For the text-containing cell, return its midpoint in (x, y) coordinate format. 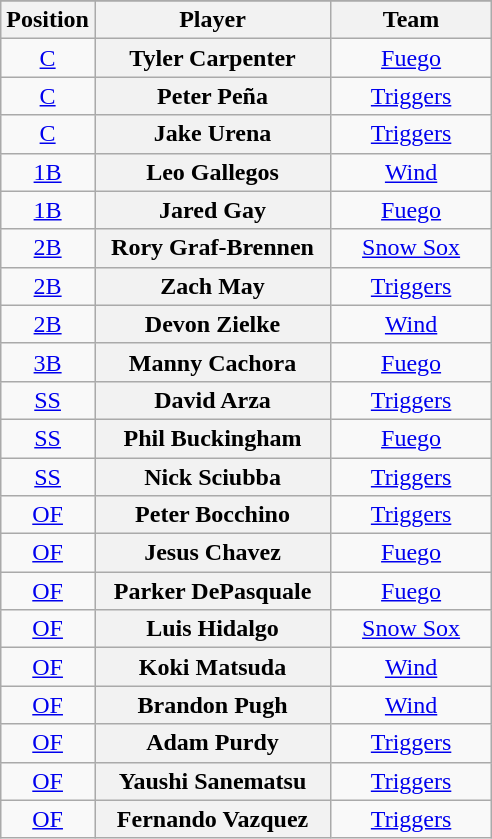
Fernando Vazquez (212, 819)
Adam Purdy (212, 743)
Jake Urena (212, 134)
Peter Bocchino (212, 515)
Phil Buckingham (212, 438)
Rory Graf-Brennen (212, 248)
Jared Gay (212, 210)
Jesus Chavez (212, 553)
Devon Zielke (212, 324)
3B (48, 362)
Player (212, 20)
Zach May (212, 286)
Koki Matsuda (212, 667)
Peter Peña (212, 96)
Parker DePasquale (212, 591)
Position (48, 20)
Tyler Carpenter (212, 58)
Brandon Pugh (212, 705)
Yaushi Sanematsu (212, 781)
Nick Sciubba (212, 477)
Manny Cachora (212, 362)
Team (412, 20)
Luis Hidalgo (212, 629)
Leo Gallegos (212, 172)
David Arza (212, 400)
